Scan for the cell matching the given text and deliver its [X, Y] coordinate at center. 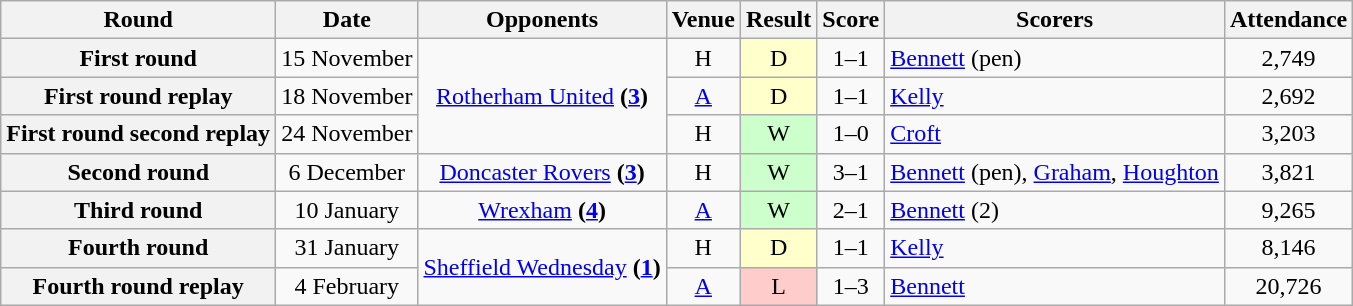
Bennett (pen) [1055, 58]
Bennett [1055, 286]
Sheffield Wednesday (1) [542, 267]
L [778, 286]
Wrexham (4) [542, 210]
6 December [347, 172]
Score [851, 20]
2–1 [851, 210]
Bennett (2) [1055, 210]
Fourth round [138, 248]
Doncaster Rovers (3) [542, 172]
18 November [347, 96]
10 January [347, 210]
Round [138, 20]
9,265 [1288, 210]
Result [778, 20]
4 February [347, 286]
3,203 [1288, 134]
Attendance [1288, 20]
Croft [1055, 134]
Rotherham United (3) [542, 96]
20,726 [1288, 286]
Date [347, 20]
3–1 [851, 172]
24 November [347, 134]
Scorers [1055, 20]
8,146 [1288, 248]
2,692 [1288, 96]
31 January [347, 248]
Fourth round replay [138, 286]
Venue [703, 20]
First round replay [138, 96]
1–0 [851, 134]
Bennett (pen), Graham, Houghton [1055, 172]
3,821 [1288, 172]
Second round [138, 172]
First round [138, 58]
15 November [347, 58]
Opponents [542, 20]
1–3 [851, 286]
First round second replay [138, 134]
2,749 [1288, 58]
Third round [138, 210]
